Detect which cell encompasses the target text, then output its (X, Y) center coordinate. 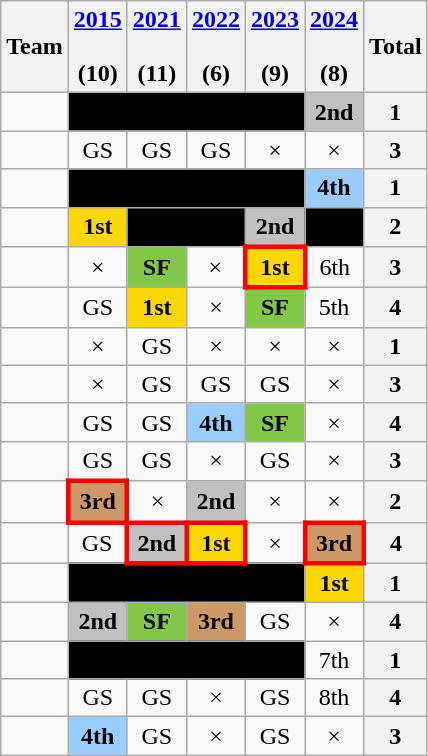
5th (334, 308)
6th (334, 268)
2024 (8) (334, 47)
Total (396, 47)
2015 (10) (98, 47)
7th (334, 660)
2022 (6) (216, 47)
2021 (11) (156, 47)
2023 (9) (274, 47)
Team (35, 47)
8th (334, 698)
